Return (X, Y) of the center of cell containing provided text 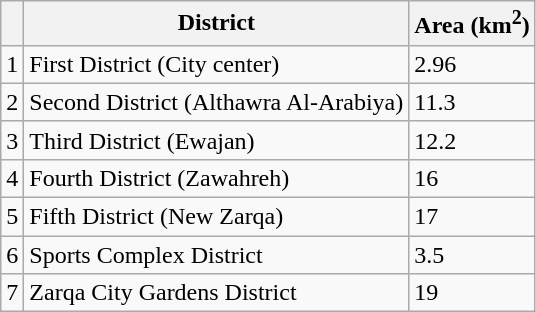
19 (472, 293)
7 (12, 293)
2.96 (472, 64)
Second District (Althawra Al-Arabiya) (216, 102)
First District (City center) (216, 64)
3 (12, 140)
12.2 (472, 140)
5 (12, 217)
6 (12, 255)
16 (472, 178)
4 (12, 178)
Zarqa City Gardens District (216, 293)
3.5 (472, 255)
17 (472, 217)
District (216, 24)
11.3 (472, 102)
Sports Complex District (216, 255)
Fourth District (Zawahreh) (216, 178)
Third District (Ewajan) (216, 140)
2 (12, 102)
Area (km2) (472, 24)
Fifth District (New Zarqa) (216, 217)
1 (12, 64)
